Pinpoint the cell where the given text exists, returning its (X, Y) midpoint coordinate. 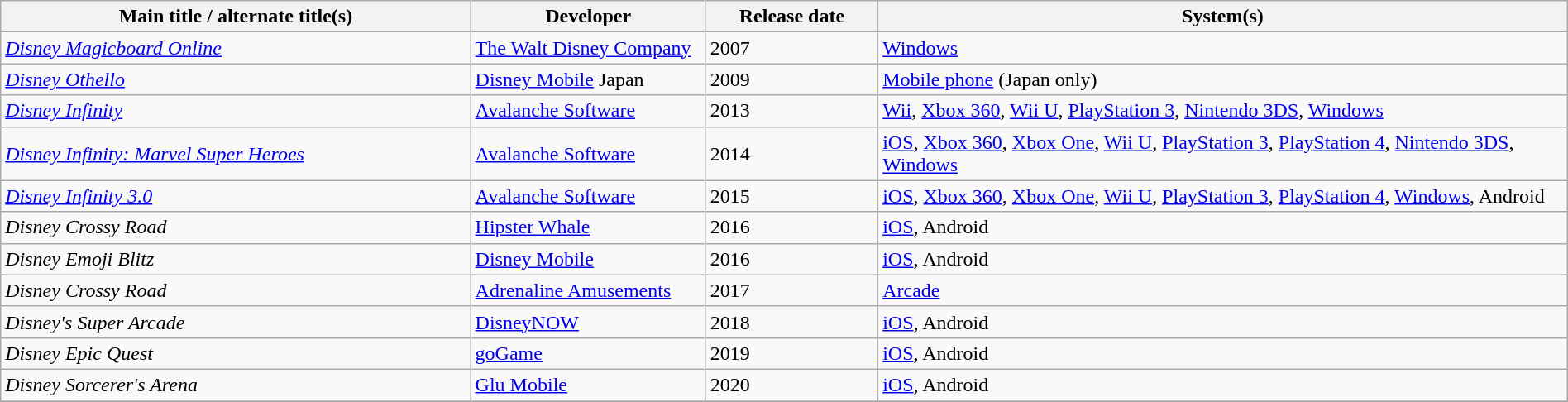
2015 (791, 196)
Main title / alternate title(s) (236, 17)
2019 (791, 353)
2014 (791, 154)
Wii, Xbox 360, Wii U, PlayStation 3, Nintendo 3DS, Windows (1223, 111)
2020 (791, 385)
Disney Infinity (236, 111)
2018 (791, 322)
2007 (791, 48)
Disney Mobile (588, 259)
System(s) (1223, 17)
Disney's Super Arcade (236, 322)
Disney Magicboard Online (236, 48)
Developer (588, 17)
2013 (791, 111)
iOS, Xbox 360, Xbox One, Wii U, PlayStation 3, PlayStation 4, Windows, Android (1223, 196)
Glu Mobile (588, 385)
2009 (791, 79)
iOS, Xbox 360, Xbox One, Wii U, PlayStation 3, PlayStation 4, Nintendo 3DS, Windows (1223, 154)
Disney Othello (236, 79)
Disney Emoji Blitz (236, 259)
Disney Infinity: Marvel Super Heroes (236, 154)
Arcade (1223, 290)
Windows (1223, 48)
Hipster Whale (588, 227)
Disney Sorcerer's Arena (236, 385)
Disney Mobile Japan (588, 79)
Disney Infinity 3.0 (236, 196)
Mobile phone (Japan only) (1223, 79)
The Walt Disney Company (588, 48)
goGame (588, 353)
Disney Epic Quest (236, 353)
2017 (791, 290)
Adrenaline Amusements (588, 290)
Release date (791, 17)
DisneyNOW (588, 322)
